Pinpoint the cell where the given text exists, returning its (x, y) midpoint coordinate. 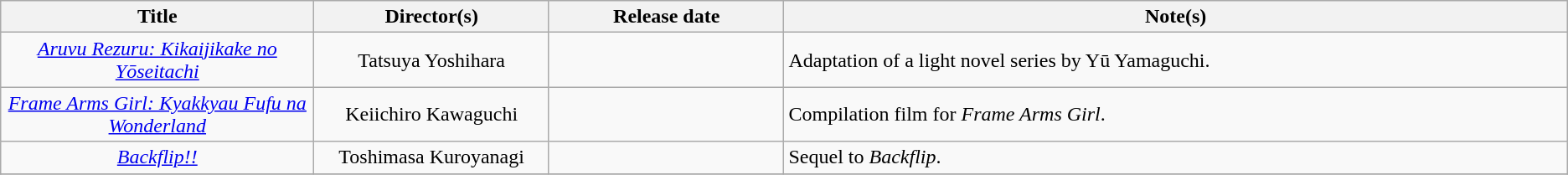
Backflip!! (157, 157)
Keiichiro Kawaguchi (432, 114)
Aruvu Rezuru: Kikaijikake no Yōseitachi (157, 60)
Sequel to Backflip. (1176, 157)
Tatsuya Yoshihara (432, 60)
Release date (667, 17)
Compilation film for Frame Arms Girl. (1176, 114)
Note(s) (1176, 17)
Adaptation of a light novel series by Yū Yamaguchi. (1176, 60)
Toshimasa Kuroyanagi (432, 157)
Title (157, 17)
Frame Arms Girl: Kyakkyau Fufu na Wonderland (157, 114)
Director(s) (432, 17)
